Detect which cell encompasses the target text, then output its (X, Y) center coordinate. 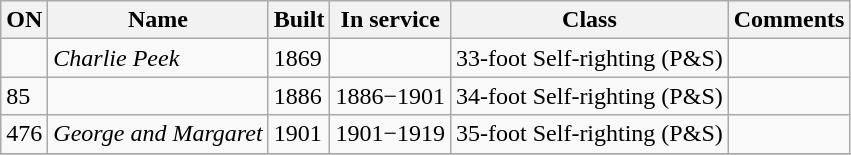
Name (158, 20)
In service (390, 20)
476 (24, 134)
Comments (789, 20)
1886 (299, 96)
George and Margaret (158, 134)
ON (24, 20)
1901 (299, 134)
Class (590, 20)
34-foot Self-righting (P&S) (590, 96)
1886−1901 (390, 96)
Built (299, 20)
Charlie Peek (158, 58)
1869 (299, 58)
35-foot Self-righting (P&S) (590, 134)
85 (24, 96)
1901−1919 (390, 134)
33-foot Self-righting (P&S) (590, 58)
